Search for the cell housing the specified text and yield its (X, Y) center coordinate. 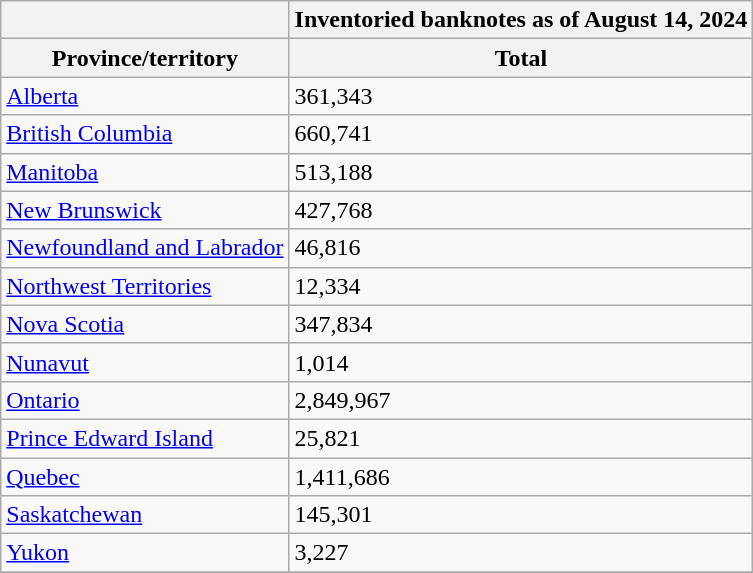
427,768 (521, 210)
Alberta (145, 96)
25,821 (521, 438)
Nova Scotia (145, 324)
3,227 (521, 553)
Manitoba (145, 172)
513,188 (521, 172)
Quebec (145, 477)
Yukon (145, 553)
Province/territory (145, 58)
British Columbia (145, 134)
145,301 (521, 515)
Prince Edward Island (145, 438)
Nunavut (145, 362)
12,334 (521, 286)
347,834 (521, 324)
361,343 (521, 96)
Ontario (145, 400)
Saskatchewan (145, 515)
Northwest Territories (145, 286)
2,849,967 (521, 400)
Total (521, 58)
Inventoried banknotes as of August 14, 2024 (521, 20)
Newfoundland and Labrador (145, 248)
46,816 (521, 248)
New Brunswick (145, 210)
1,014 (521, 362)
1,411,686 (521, 477)
660,741 (521, 134)
